For the text-containing cell, return its midpoint in [x, y] coordinate format. 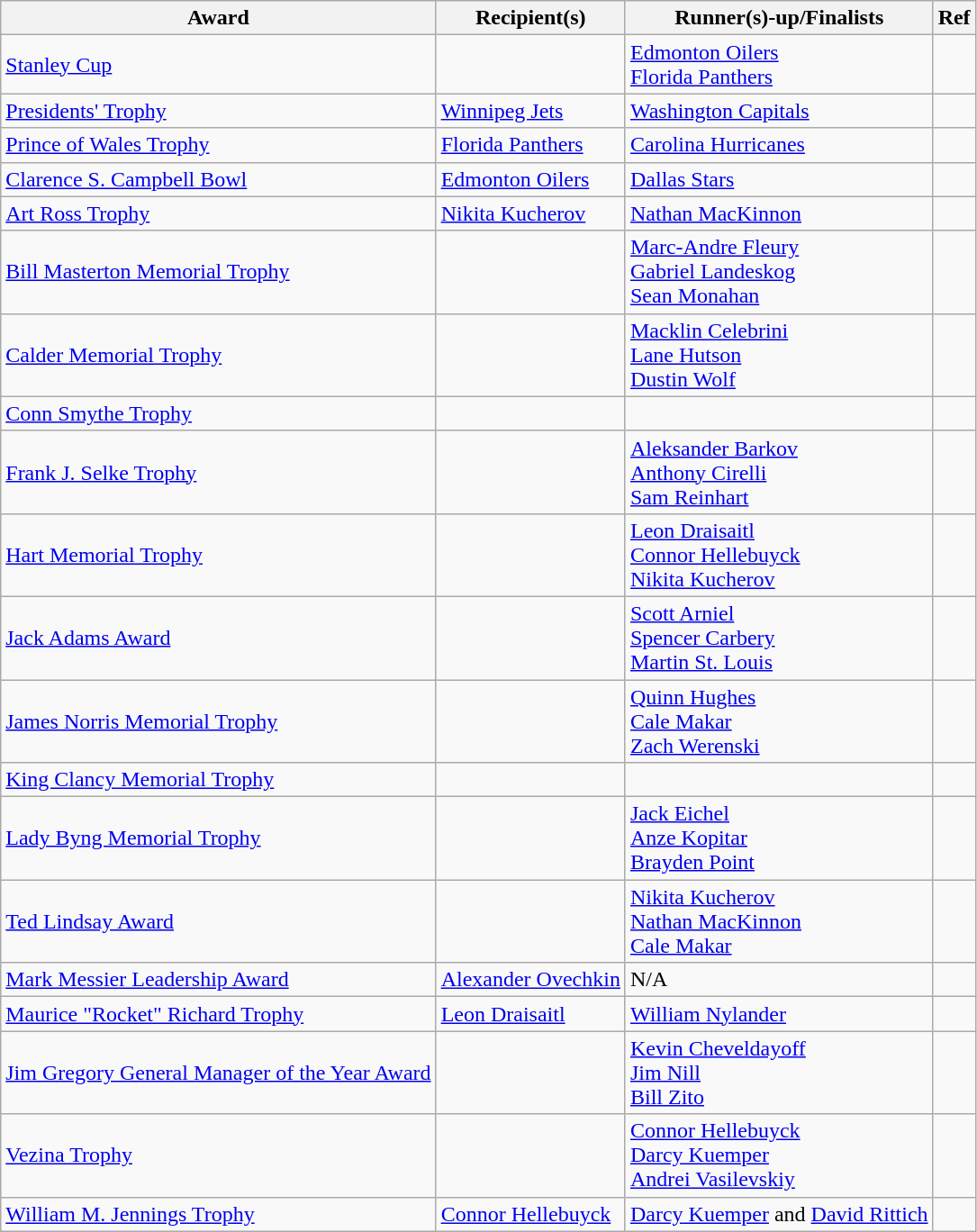
Award [218, 18]
Scott Arniel Spencer Carbery Martin St. Louis [779, 638]
Dallas Stars [779, 179]
Art Ross Trophy [218, 213]
Marc-Andre Fleury Gabriel Landeskog Sean Monahan [779, 272]
Recipient(s) [530, 18]
Nikita Kucherov Nathan MacKinnon Cale Makar [779, 921]
Kevin Cheveldayoff Jim Nill Bill Zito [779, 1073]
Vezina Trophy [218, 1155]
Alexander Ovechkin [530, 980]
William Nylander [779, 1014]
Jack Adams Award [218, 638]
Runner(s)-up/Finalists [779, 18]
Maurice "Rocket" Richard Trophy [218, 1014]
Connor Hellebuyck [530, 1214]
William M. Jennings Trophy [218, 1214]
Edmonton Oilers [530, 179]
Quinn Hughes Cale Makar Zach Werenski [779, 720]
Nathan MacKinnon [779, 213]
King Clancy Memorial Trophy [218, 780]
Ted Lindsay Award [218, 921]
Lady Byng Memorial Trophy [218, 838]
Leon Draisaitl [530, 1014]
Florida Panthers [530, 145]
Presidents' Trophy [218, 111]
Aleksander Barkov Anthony Cirelli Sam Reinhart [779, 472]
Carolina Hurricanes [779, 145]
Prince of Wales Trophy [218, 145]
Calder Memorial Trophy [218, 355]
Jim Gregory General Manager of the Year Award [218, 1073]
Conn Smythe Trophy [218, 413]
Connor Hellebuyck Darcy Kuemper Andrei Vasilevskiy [779, 1155]
Leon Draisaitl Connor Hellebuyck Nikita Kucherov [779, 555]
Washington Capitals [779, 111]
N/A [779, 980]
Darcy Kuemper and David Rittich [779, 1214]
Bill Masterton Memorial Trophy [218, 272]
Macklin Celebrini Lane Hutson Dustin Wolf [779, 355]
Edmonton OilersFlorida Panthers [779, 65]
Ref [954, 18]
Nikita Kucherov [530, 213]
Jack Eichel Anze Kopitar Brayden Point [779, 838]
Mark Messier Leadership Award [218, 980]
Frank J. Selke Trophy [218, 472]
Stanley Cup [218, 65]
Clarence S. Campbell Bowl [218, 179]
James Norris Memorial Trophy [218, 720]
Winnipeg Jets [530, 111]
Hart Memorial Trophy [218, 555]
